Determine the [X, Y] coordinate at the center of the cell enclosing the given text.  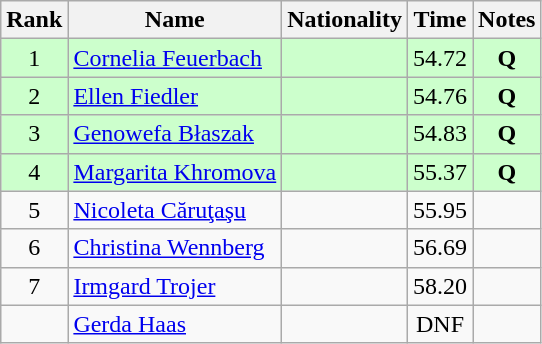
54.83 [440, 134]
Nicoleta Căruţaşu [175, 210]
DNF [440, 324]
Genowefa Błaszak [175, 134]
Nationality [345, 20]
Notes [507, 20]
Time [440, 20]
58.20 [440, 286]
6 [34, 248]
Christina Wennberg [175, 248]
1 [34, 58]
55.37 [440, 172]
2 [34, 96]
3 [34, 134]
54.76 [440, 96]
Ellen Fiedler [175, 96]
56.69 [440, 248]
Margarita Khromova [175, 172]
7 [34, 286]
55.95 [440, 210]
Rank [34, 20]
Gerda Haas [175, 324]
54.72 [440, 58]
Cornelia Feuerbach [175, 58]
4 [34, 172]
Irmgard Trojer [175, 286]
5 [34, 210]
Name [175, 20]
